Scan for the cell matching the given text and deliver its [x, y] coordinate at center. 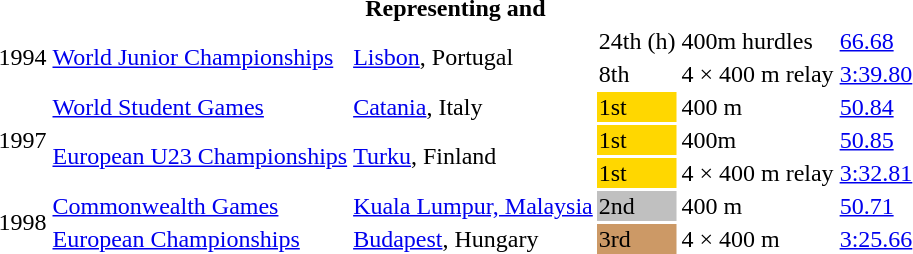
Budapest, Hungary [474, 239]
3rd [637, 239]
Lisbon, Portugal [474, 58]
Kuala Lumpur, Malaysia [474, 206]
Turku, Finland [474, 156]
Catania, Italy [474, 107]
European Championships [200, 239]
4 × 400 m [758, 239]
24th (h) [637, 41]
European U23 Championships [200, 156]
World Junior Championships [200, 58]
2nd [637, 206]
Commonwealth Games [200, 206]
400m hurdles [758, 41]
8th [637, 74]
World Student Games [200, 107]
400m [758, 140]
